Extract the [x, y] coordinate from the center of the cell holding the provided text.  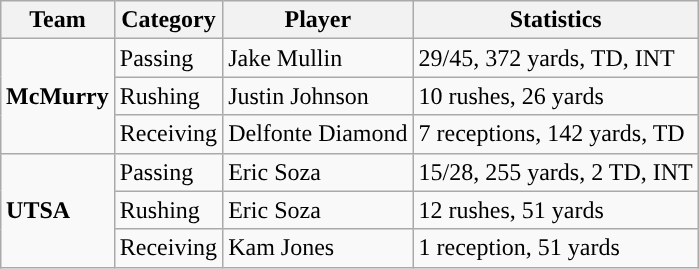
Kam Jones [318, 248]
McMurry [58, 96]
Statistics [556, 20]
Justin Johnson [318, 96]
15/28, 255 yards, 2 TD, INT [556, 172]
Jake Mullin [318, 58]
Player [318, 20]
1 reception, 51 yards [556, 248]
UTSA [58, 210]
Team [58, 20]
29/45, 372 yards, TD, INT [556, 58]
Category [168, 20]
7 receptions, 142 yards, TD [556, 134]
10 rushes, 26 yards [556, 96]
Delfonte Diamond [318, 134]
12 rushes, 51 yards [556, 210]
